Pinpoint the cell where the given text exists, returning its [X, Y] midpoint coordinate. 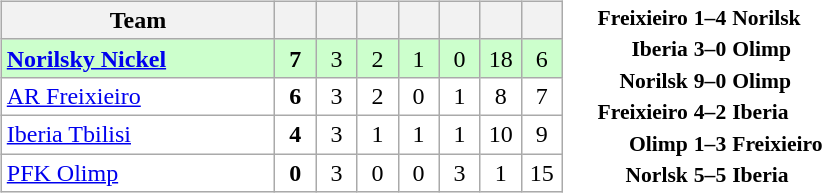
9–0 [710, 80]
Olimp [642, 143]
Team [138, 20]
3–0 [710, 49]
4–2 [710, 112]
AR Freixieiro [138, 96]
8 [500, 96]
Norilsk [642, 80]
9 [542, 134]
Iberia Tbilisi [138, 134]
Norlsk [642, 175]
10 [500, 134]
Norilsky Nickel [138, 58]
Iberia [642, 49]
5–5 [710, 175]
1–4 [710, 17]
15 [542, 173]
PFK Olimp [138, 173]
4 [296, 134]
1–3 [710, 143]
18 [500, 58]
